Return the (X, Y) coordinate for the center point of the cell that contains the specified text.  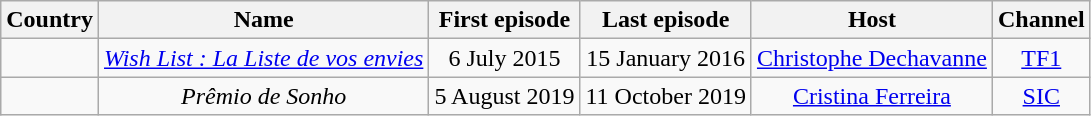
TF1 (1041, 58)
5 August 2019 (504, 96)
Channel (1041, 20)
11 October 2019 (666, 96)
Name (263, 20)
Country (50, 20)
15 January 2016 (666, 58)
Host (872, 20)
SIC (1041, 96)
Cristina Ferreira (872, 96)
Prêmio de Sonho (263, 96)
Wish List : La Liste de vos envies (263, 58)
Christophe Dechavanne (872, 58)
6 July 2015 (504, 58)
Last episode (666, 20)
First episode (504, 20)
